Return the (x, y) coordinate for the center point of the cell that contains the specified text.  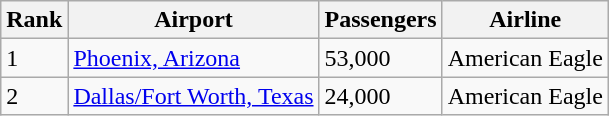
1 (34, 58)
53,000 (380, 58)
Phoenix, Arizona (194, 58)
Airline (525, 20)
2 (34, 96)
Passengers (380, 20)
24,000 (380, 96)
Airport (194, 20)
Dallas/Fort Worth, Texas (194, 96)
Rank (34, 20)
